Provide the [x, y] coordinate of the cell's center where the given text is located.  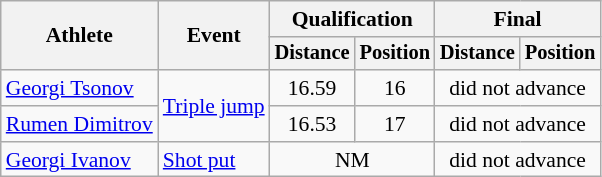
Georgi Tsonov [80, 88]
16.53 [312, 124]
Triple jump [214, 106]
17 [395, 124]
Rumen Dimitrov [80, 124]
Athlete [80, 36]
Final [518, 19]
Qualification [352, 19]
16.59 [312, 88]
Event [214, 36]
16 [395, 88]
